Provide the (X, Y) coordinate of the cell's center where the given text is located.  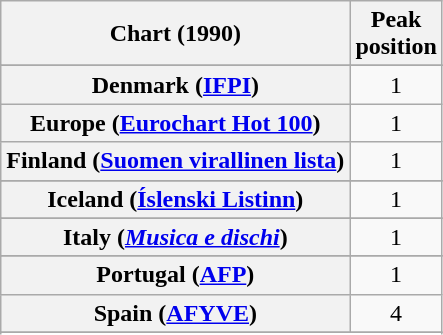
Europe (Eurochart Hot 100) (176, 123)
Portugal (AFP) (176, 275)
Finland (Suomen virallinen lista) (176, 161)
Denmark (IFPI) (176, 85)
Spain (AFYVE) (176, 313)
Iceland (Íslenski Listinn) (176, 199)
Peakposition (396, 34)
Chart (1990) (176, 34)
4 (396, 313)
Italy (Musica e dischi) (176, 237)
